Scan for the cell matching the given text and deliver its [x, y] coordinate at center. 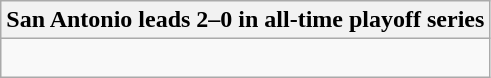
San Antonio leads 2–0 in all-time playoff series [246, 20]
